Determine the (X, Y) coordinate at the center of the cell enclosing the given text.  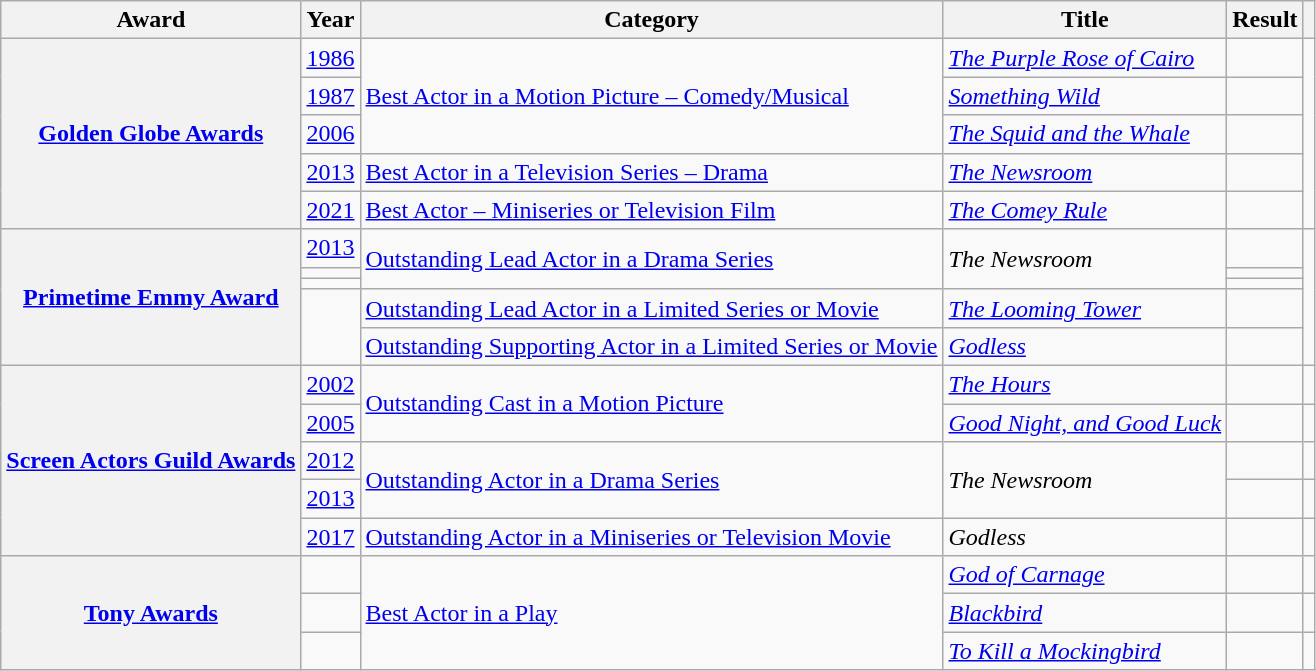
The Squid and the Whale (1085, 134)
Best Actor – Miniseries or Television Film (652, 210)
Tony Awards (151, 613)
2005 (330, 423)
Blackbird (1085, 613)
The Comey Rule (1085, 210)
1987 (330, 96)
Outstanding Cast in a Motion Picture (652, 403)
Best Actor in a Motion Picture – Comedy/Musical (652, 96)
Golden Globe Awards (151, 134)
Screen Actors Guild Awards (151, 460)
Best Actor in a Television Series – Drama (652, 172)
Outstanding Actor in a Drama Series (652, 480)
Award (151, 20)
Result (1265, 20)
Something Wild (1085, 96)
Year (330, 20)
Outstanding Lead Actor in a Drama Series (652, 259)
Outstanding Lead Actor in a Limited Series or Movie (652, 308)
2017 (330, 537)
The Hours (1085, 384)
2012 (330, 461)
Primetime Emmy Award (151, 297)
2021 (330, 210)
Best Actor in a Play (652, 613)
Category (652, 20)
The Looming Tower (1085, 308)
2006 (330, 134)
2002 (330, 384)
Good Night, and Good Luck (1085, 423)
1986 (330, 58)
God of Carnage (1085, 575)
Title (1085, 20)
The Purple Rose of Cairo (1085, 58)
Outstanding Supporting Actor in a Limited Series or Movie (652, 346)
Outstanding Actor in a Miniseries or Television Movie (652, 537)
To Kill a Mockingbird (1085, 651)
